Scan for the cell matching the given text and deliver its [x, y] coordinate at center. 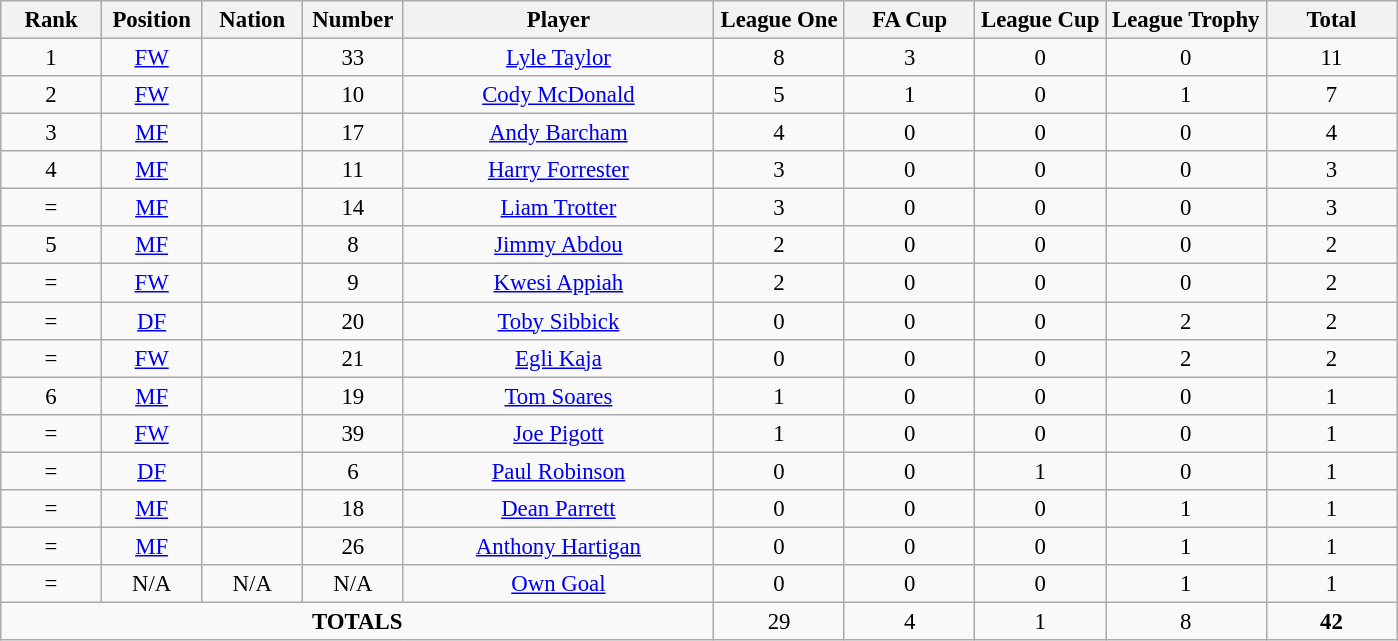
Tom Soares [558, 396]
17 [354, 133]
FA Cup [910, 20]
Lyle Taylor [558, 58]
Cody McDonald [558, 95]
Kwesi Appiah [558, 283]
42 [1332, 621]
21 [354, 358]
Dean Parrett [558, 509]
Liam Trotter [558, 208]
18 [354, 509]
29 [780, 621]
33 [354, 58]
Own Goal [558, 584]
14 [354, 208]
Number [354, 20]
League One [780, 20]
Anthony Hartigan [558, 546]
7 [1332, 95]
26 [354, 546]
19 [354, 396]
9 [354, 283]
Jimmy Abdou [558, 245]
Egli Kaja [558, 358]
Rank [52, 20]
Player [558, 20]
TOTALS [358, 621]
Toby Sibbick [558, 321]
Nation [252, 20]
Harry Forrester [558, 170]
Position [152, 20]
Joe Pigott [558, 433]
League Trophy [1186, 20]
Total [1332, 20]
39 [354, 433]
Andy Barcham [558, 133]
Paul Robinson [558, 471]
20 [354, 321]
10 [354, 95]
League Cup [1040, 20]
